Scan for the cell matching the given text and deliver its (x, y) coordinate at center. 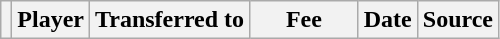
Source (458, 20)
Fee (304, 20)
Transferred to (170, 20)
Player (51, 20)
Date (388, 20)
